Return [x, y] of the center of cell containing provided text 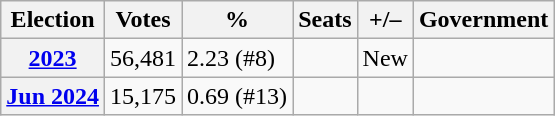
+/– [385, 20]
% [238, 20]
2023 [53, 58]
Jun 2024 [53, 96]
Votes [144, 20]
0.69 (#13) [238, 96]
Seats [325, 20]
2.23 (#8) [238, 58]
56,481 [144, 58]
15,175 [144, 96]
Government [483, 20]
New [385, 58]
Election [53, 20]
